Identify which cell holds the provided text, then report its [x, y] central coordinate. 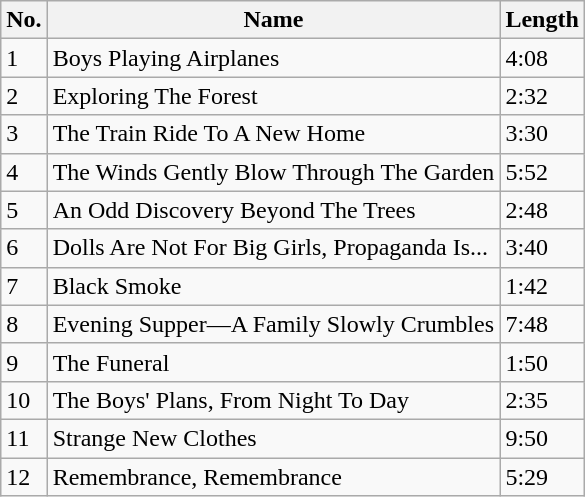
12 [24, 477]
2 [24, 96]
2:48 [542, 210]
11 [24, 438]
The Winds Gently Blow Through The Garden [274, 172]
The Boys' Plans, From Night To Day [274, 400]
Length [542, 20]
Remembrance, Remembrance [274, 477]
The Train Ride To A New Home [274, 134]
4:08 [542, 58]
3 [24, 134]
Dolls Are Not For Big Girls, Propaganda Is... [274, 248]
4 [24, 172]
5:52 [542, 172]
1:50 [542, 362]
7 [24, 286]
Black Smoke [274, 286]
1:42 [542, 286]
3:30 [542, 134]
9:50 [542, 438]
An Odd Discovery Beyond The Trees [274, 210]
Strange New Clothes [274, 438]
Evening Supper—A Family Slowly Crumbles [274, 324]
2:32 [542, 96]
10 [24, 400]
8 [24, 324]
2:35 [542, 400]
7:48 [542, 324]
5 [24, 210]
9 [24, 362]
1 [24, 58]
3:40 [542, 248]
6 [24, 248]
Boys Playing Airplanes [274, 58]
Exploring The Forest [274, 96]
The Funeral [274, 362]
Name [274, 20]
No. [24, 20]
5:29 [542, 477]
